Detect which cell encompasses the target text, then output its [X, Y] center coordinate. 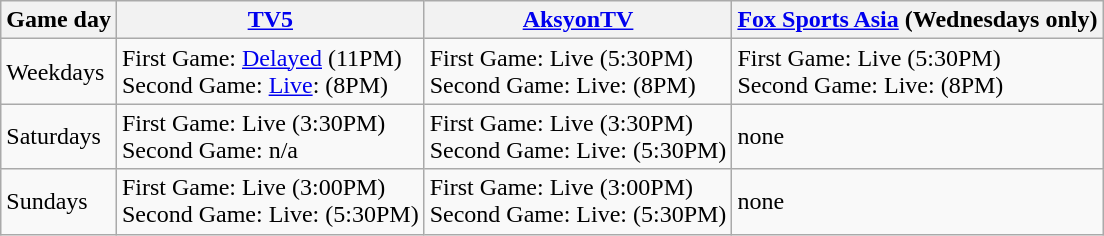
Sundays [59, 202]
TV5 [270, 20]
Weekdays [59, 72]
First Game: Live (3:30PM) Second Game: n/a [270, 136]
AksyonTV [578, 20]
First Game: Delayed (11PM) Second Game: Live: (8PM) [270, 72]
Fox Sports Asia (Wednesdays only) [918, 20]
Game day [59, 20]
Saturdays [59, 136]
First Game: Live (3:30PM) Second Game: Live: (5:30PM) [578, 136]
